Return the (X, Y) coordinate for the center point of the cell that contains the specified text.  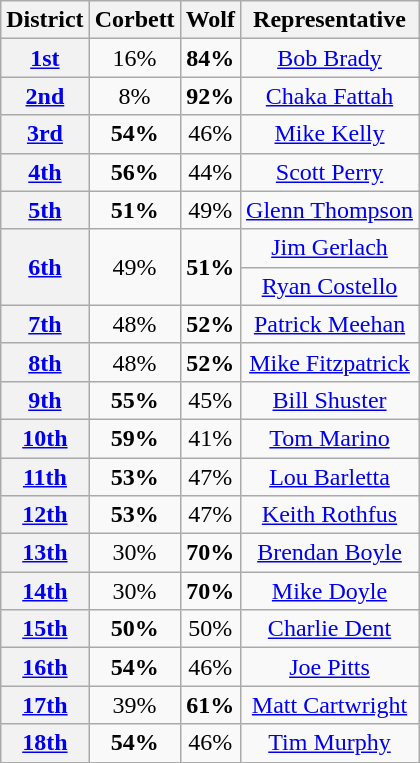
8% (134, 96)
Bill Shuster (330, 400)
7th (45, 324)
Chaka Fattah (330, 96)
District (45, 20)
12th (45, 515)
Tom Marino (330, 438)
39% (134, 705)
8th (45, 362)
Tim Murphy (330, 743)
41% (210, 438)
Glenn Thompson (330, 210)
Joe Pitts (330, 667)
Wolf (210, 20)
16% (134, 58)
13th (45, 553)
3rd (45, 134)
Keith Rothfus (330, 515)
17th (45, 705)
2nd (45, 96)
Patrick Meehan (330, 324)
Brendan Boyle (330, 553)
18th (45, 743)
Mike Doyle (330, 591)
14th (45, 591)
16th (45, 667)
45% (210, 400)
92% (210, 96)
6th (45, 267)
59% (134, 438)
15th (45, 629)
61% (210, 705)
Charlie Dent (330, 629)
Scott Perry (330, 172)
44% (210, 172)
4th (45, 172)
55% (134, 400)
Mike Fitzpatrick (330, 362)
11th (45, 477)
9th (45, 400)
1st (45, 58)
Corbett (134, 20)
Ryan Costello (330, 286)
Bob Brady (330, 58)
5th (45, 210)
Representative (330, 20)
Mike Kelly (330, 134)
Jim Gerlach (330, 248)
56% (134, 172)
10th (45, 438)
84% (210, 58)
Matt Cartwright (330, 705)
Lou Barletta (330, 477)
